Pinpoint the cell where the given text exists, returning its (x, y) midpoint coordinate. 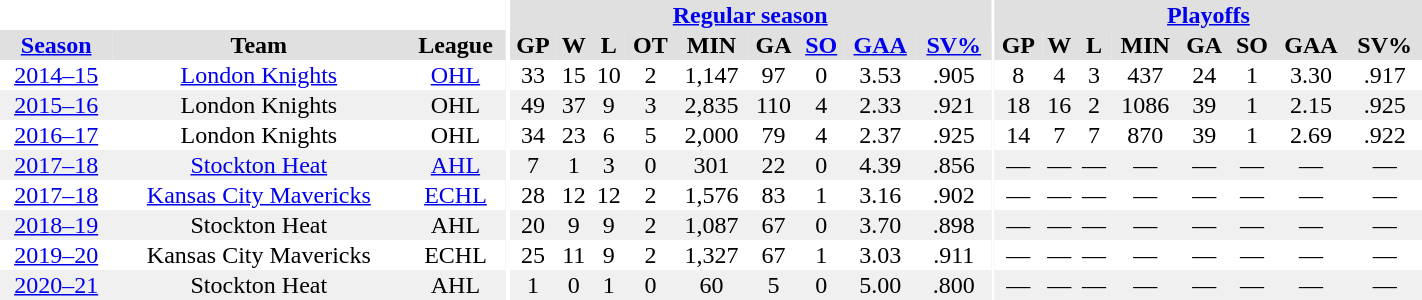
.921 (954, 105)
2.69 (1312, 135)
3.16 (880, 195)
1,087 (712, 225)
.898 (954, 225)
2,835 (712, 105)
4.39 (880, 165)
.856 (954, 165)
.917 (1384, 75)
Regular season (750, 15)
14 (1018, 135)
37 (574, 105)
110 (773, 105)
870 (1145, 135)
Season (56, 45)
1,327 (712, 255)
2.33 (880, 105)
8 (1018, 75)
23 (574, 135)
34 (532, 135)
10 (608, 75)
2,000 (712, 135)
3.30 (1312, 75)
2018–19 (56, 225)
301 (712, 165)
15 (574, 75)
16 (1060, 105)
83 (773, 195)
6 (608, 135)
.902 (954, 195)
2020–21 (56, 285)
11 (574, 255)
2015–16 (56, 105)
2016–17 (56, 135)
97 (773, 75)
.922 (1384, 135)
.911 (954, 255)
3.03 (880, 255)
22 (773, 165)
60 (712, 285)
2.37 (880, 135)
24 (1204, 75)
25 (532, 255)
Playoffs (1208, 15)
2.15 (1312, 105)
League (455, 45)
3.53 (880, 75)
2014–15 (56, 75)
1,147 (712, 75)
2019–20 (56, 255)
33 (532, 75)
.905 (954, 75)
OT (650, 45)
1086 (1145, 105)
79 (773, 135)
3.70 (880, 225)
437 (1145, 75)
Team (258, 45)
18 (1018, 105)
20 (532, 225)
49 (532, 105)
28 (532, 195)
.800 (954, 285)
5.00 (880, 285)
1,576 (712, 195)
